Search for the cell housing the specified text and yield its (x, y) center coordinate. 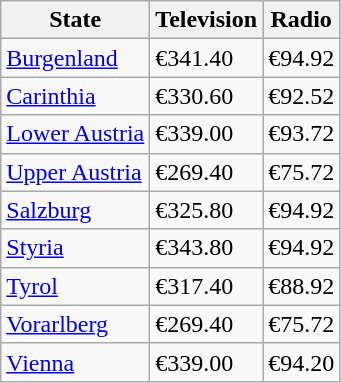
Salzburg (76, 210)
Television (206, 20)
Upper Austria (76, 172)
€330.60 (206, 96)
€325.80 (206, 210)
Carinthia (76, 96)
€343.80 (206, 248)
€93.72 (302, 134)
Lower Austria (76, 134)
€94.20 (302, 362)
Tyrol (76, 286)
€92.52 (302, 96)
€317.40 (206, 286)
€88.92 (302, 286)
Styria (76, 248)
€341.40 (206, 58)
State (76, 20)
Vorarlberg (76, 324)
Vienna (76, 362)
Burgenland (76, 58)
Radio (302, 20)
